Find where the given text appears and provide that cell's center as [x, y] coordinate. 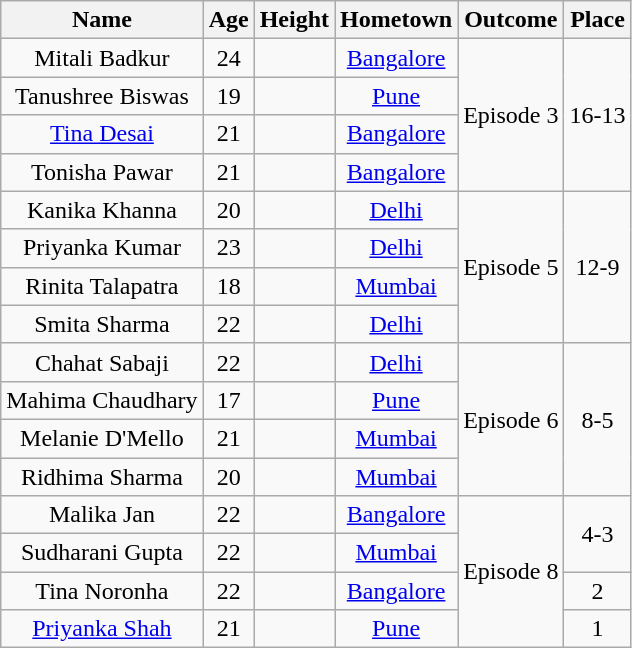
Priyanka Kumar [102, 248]
Tina Noronha [102, 591]
Age [228, 20]
23 [228, 248]
24 [228, 58]
Mahima Chaudhary [102, 400]
Kanika Khanna [102, 210]
19 [228, 96]
Episode 3 [511, 115]
Name [102, 20]
18 [228, 286]
Episode 6 [511, 419]
Height [294, 20]
Sudharani Gupta [102, 553]
Ridhima Sharma [102, 477]
Priyanka Shah [102, 629]
17 [228, 400]
2 [598, 591]
Smita Sharma [102, 324]
Tonisha Pawar [102, 172]
Episode 8 [511, 572]
Melanie D'Mello [102, 438]
Chahat Sabaji [102, 362]
Tina Desai [102, 134]
4-3 [598, 534]
Malika Jan [102, 515]
Episode 5 [511, 267]
8-5 [598, 419]
Outcome [511, 20]
Place [598, 20]
Mitali Badkur [102, 58]
Tanushree Biswas [102, 96]
16-13 [598, 115]
Rinita Talapatra [102, 286]
12-9 [598, 267]
Hometown [396, 20]
1 [598, 629]
